Capture the cell that displays the provided text and extract its (x, y) central coordinate. 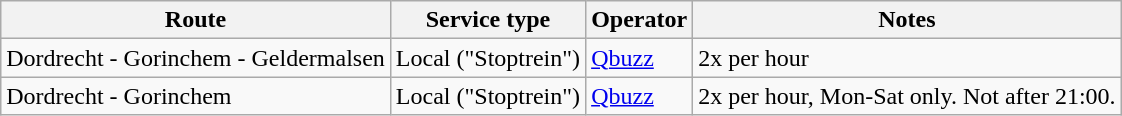
2x per hour, Mon-Sat only. Not after 21:00. (907, 96)
Route (196, 20)
Service type (488, 20)
Dordrecht - Gorinchem (196, 96)
Notes (907, 20)
Operator (640, 20)
Dordrecht - Gorinchem - Geldermalsen (196, 58)
2x per hour (907, 58)
